Extract the [X, Y] coordinate from the center of the cell holding the provided text.  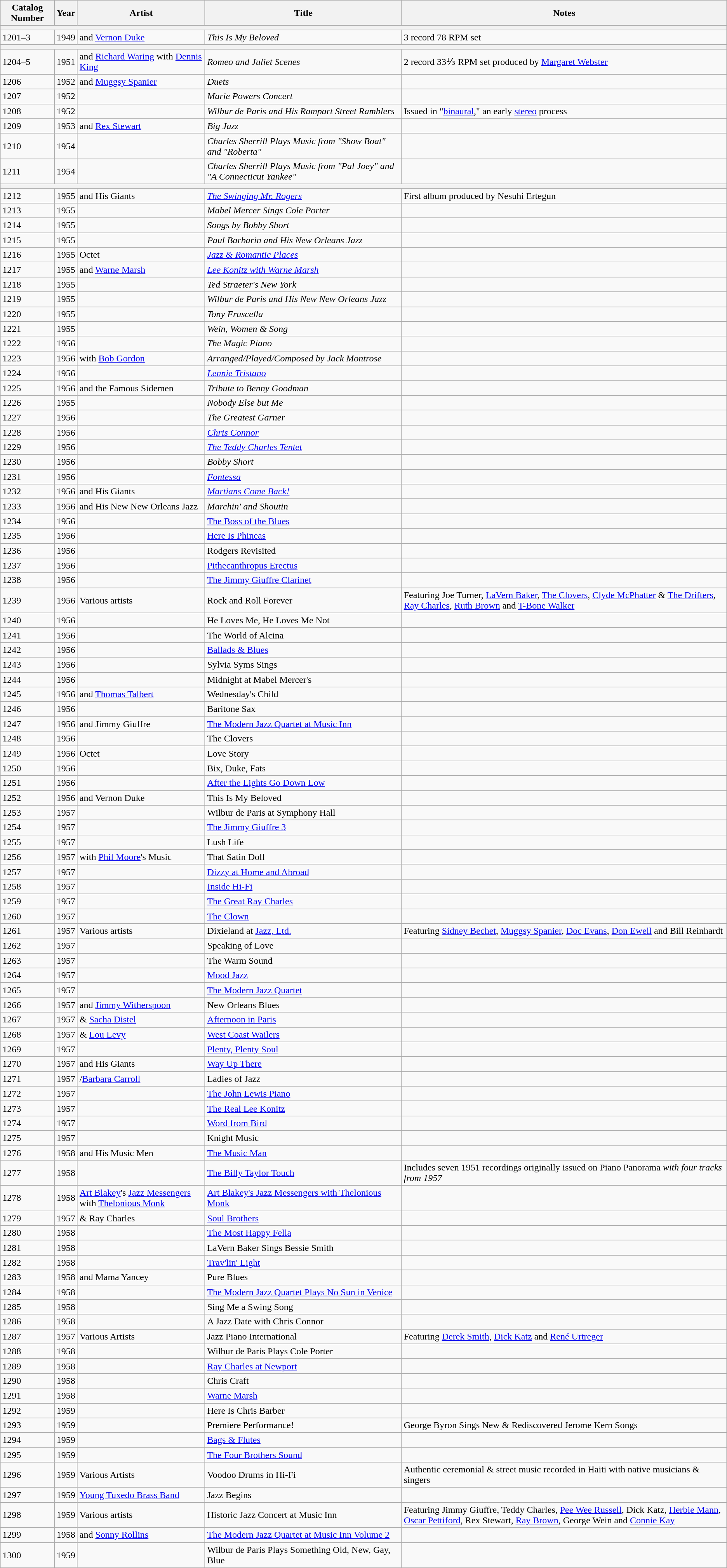
and Jimmy Witherspoon [141, 1005]
1233 [27, 506]
Duets [303, 82]
1277 [27, 1173]
with Bob Gordon [141, 358]
1240 [27, 620]
1228 [27, 433]
1279 [27, 1218]
1289 [27, 1366]
1227 [27, 417]
Inside Hi-Fi [303, 886]
A Jazz Date with Chris Connor [303, 1322]
1299 [27, 1535]
and Thomas Talbert [141, 694]
Charles Sherrill Plays Music from "Show Boat" and "Roberta" [303, 146]
1235 [27, 536]
The Jimmy Giuffre Clarinet [303, 580]
Authentic ceremonial & street music recorded in Haiti with native musicians & singers [564, 1475]
1281 [27, 1248]
The Magic Piano [303, 344]
1296 [27, 1475]
and Muggsy Spanier [141, 82]
1211 [27, 171]
Notes [564, 13]
1293 [27, 1425]
1949 [66, 37]
Mabel Mercer Sings Cole Porter [303, 211]
Ballads & Blues [303, 650]
1290 [27, 1381]
1295 [27, 1455]
Knight Music [303, 1138]
1259 [27, 901]
1201–3 [27, 37]
Lee Konitz with Warne Marsh [303, 270]
1210 [27, 146]
1241 [27, 635]
1274 [27, 1123]
and Jimmy Giuffre [141, 724]
That Satin Doll [303, 857]
1256 [27, 857]
Trav'lin' Light [303, 1263]
1265 [27, 990]
Year [66, 13]
New Orleans Blues [303, 1005]
1207 [27, 96]
1286 [27, 1322]
Bix, Duke, Fats [303, 768]
1953 [66, 126]
1214 [27, 225]
The Jimmy Giuffre 3 [303, 827]
Nobody Else but Me [303, 403]
1278 [27, 1198]
2 record 33⅓ RPM set produced by Margaret Webster [564, 61]
1219 [27, 299]
Ray Charles at Newport [303, 1366]
1269 [27, 1049]
Warne Marsh [303, 1395]
The Warm Sound [303, 961]
1224 [27, 373]
1232 [27, 492]
1209 [27, 126]
Pure Blues [303, 1277]
1263 [27, 961]
Young Tuxedo Brass Band [141, 1495]
The Clown [303, 916]
Arranged/Played/Composed by Jack Montrose [303, 358]
Mood Jazz [303, 975]
and Sonny Rollins [141, 1535]
Dizzy at Home and Abroad [303, 872]
Sylvia Syms Sings [303, 665]
1260 [27, 916]
with Phil Moore's Music [141, 857]
1262 [27, 946]
1283 [27, 1277]
1252 [27, 798]
After the Lights Go Down Low [303, 783]
The Four Brothers Sound [303, 1455]
1245 [27, 694]
Midnight at Mabel Mercer's [303, 680]
Wilbur de Paris Plays Something Old, New, Gay, Blue [303, 1555]
Featuring Joe Turner, LaVern Baker, The Clovers, Clyde McPhatter & The Drifters, Ray Charles, Ruth Brown and T-Bone Walker [564, 600]
1264 [27, 975]
1218 [27, 284]
1282 [27, 1263]
3 record 78 RPM set [564, 37]
Rodgers Revisited [303, 551]
Voodoo Drums in Hi-Fi [303, 1475]
The Music Man [303, 1153]
1261 [27, 931]
1249 [27, 753]
Featuring Jimmy Giuffre, Teddy Charles, Pee Wee Russell, Dick Katz, Herbie Mann, Oscar Pettiford, Rex Stewart, Ray Brown, George Wein and Connie Kay [564, 1515]
The Teddy Charles Tentet [303, 447]
Wilbur de Paris at Symphony Hall [303, 813]
1250 [27, 768]
Tribute to Benny Goodman [303, 388]
Wednesday's Child [303, 694]
1294 [27, 1440]
1297 [27, 1495]
and Warne Marsh [141, 270]
1204–5 [27, 61]
Speaking of Love [303, 946]
1268 [27, 1034]
Charles Sherrill Plays Music from "Pal Joey" and "A Connecticut Yankee" [303, 171]
1270 [27, 1064]
and His Music Men [141, 1153]
1266 [27, 1005]
Catalog Number [27, 13]
1208 [27, 111]
Artist [141, 13]
Songs by Bobby Short [303, 225]
The Great Ray Charles [303, 901]
The World of Alcina [303, 635]
Wilbur de Paris and His Rampart Street Ramblers [303, 111]
The Real Lee Konitz [303, 1108]
Afternoon in Paris [303, 1020]
1251 [27, 783]
1285 [27, 1307]
and Rex Stewart [141, 126]
First album produced by Nesuhi Ertegun [564, 195]
Jazz Piano International [303, 1336]
1267 [27, 1020]
1234 [27, 521]
1246 [27, 709]
The Clovers [303, 739]
1220 [27, 314]
Marchin' and Shoutin [303, 506]
The Modern Jazz Quartet [303, 990]
The Swinging Mr. Rogers [303, 195]
Title [303, 13]
Featuring Sidney Bechet, Muggsy Spanier, Doc Evans, Don Ewell and Bill Reinhardt [564, 931]
1280 [27, 1233]
1273 [27, 1108]
1258 [27, 886]
The Billy Taylor Touch [303, 1173]
1243 [27, 665]
1242 [27, 650]
1239 [27, 600]
West Coast Wailers [303, 1034]
Lennie Tristano [303, 373]
1212 [27, 195]
1247 [27, 724]
George Byron Sings New & Rediscovered Jerome Kern Songs [564, 1425]
1253 [27, 813]
Here Is Phineas [303, 536]
1216 [27, 255]
1221 [27, 329]
1275 [27, 1138]
1229 [27, 447]
1300 [27, 1555]
Paul Barbarin and His New Orleans Jazz [303, 240]
Bobby Short [303, 462]
1222 [27, 344]
Tony Fruscella [303, 314]
Sing Me a Swing Song [303, 1307]
Jazz & Romantic Places [303, 255]
Romeo and Juliet Scenes [303, 61]
1287 [27, 1336]
1237 [27, 565]
Includes seven 1951 recordings originally issued on Piano Panorama with four tracks from 1957 [564, 1173]
and Richard Waring with Dennis King [141, 61]
He Loves Me, He Loves Me Not [303, 620]
1255 [27, 842]
The Boss of the Blues [303, 521]
1291 [27, 1395]
Featuring Derek Smith, Dick Katz and René Urtreger [564, 1336]
Chris Connor [303, 433]
1951 [66, 61]
Word from Bird [303, 1123]
Marie Powers Concert [303, 96]
LaVern Baker Sings Bessie Smith [303, 1248]
& Sacha Distel [141, 1020]
1225 [27, 388]
Love Story [303, 753]
Rock and Roll Forever [303, 600]
1213 [27, 211]
1244 [27, 680]
Chris Craft [303, 1381]
1288 [27, 1351]
1223 [27, 358]
/Barbara Carroll [141, 1079]
1254 [27, 827]
Big Jazz [303, 126]
Here Is Chris Barber [303, 1410]
The Greatest Garner [303, 417]
1215 [27, 240]
Jazz Begins [303, 1495]
Bags & Flutes [303, 1440]
1217 [27, 270]
1298 [27, 1515]
and the Famous Sidemen [141, 388]
Ladies of Jazz [303, 1079]
1236 [27, 551]
Plenty, Plenty Soul [303, 1049]
Pithecanthropus Erectus [303, 565]
Baritone Sax [303, 709]
1238 [27, 580]
The Modern Jazz Quartet Plays No Sun in Venice [303, 1292]
1257 [27, 872]
Wilbur de Paris Plays Cole Porter [303, 1351]
Soul Brothers [303, 1218]
and Mama Yancey [141, 1277]
Martians Come Back! [303, 492]
Way Up There [303, 1064]
1272 [27, 1094]
1292 [27, 1410]
Fontessa [303, 477]
& Ray Charles [141, 1218]
1284 [27, 1292]
1230 [27, 462]
The Modern Jazz Quartet at Music Inn [303, 724]
Wilbur de Paris and His New New Orleans Jazz [303, 299]
Premiere Performance! [303, 1425]
The Most Happy Fella [303, 1233]
1271 [27, 1079]
The Modern Jazz Quartet at Music Inn Volume 2 [303, 1535]
1276 [27, 1153]
Lush Life [303, 842]
1248 [27, 739]
1206 [27, 82]
1231 [27, 477]
Dixieland at Jazz, Ltd. [303, 931]
and His New New Orleans Jazz [141, 506]
Wein, Women & Song [303, 329]
Ted Straeter's New York [303, 284]
& Lou Levy [141, 1034]
Issued in "binaural," an early stereo process [564, 111]
1226 [27, 403]
The John Lewis Piano [303, 1094]
Historic Jazz Concert at Music Inn [303, 1515]
